Extract the [x, y] coordinate from the center of the cell holding the provided text.  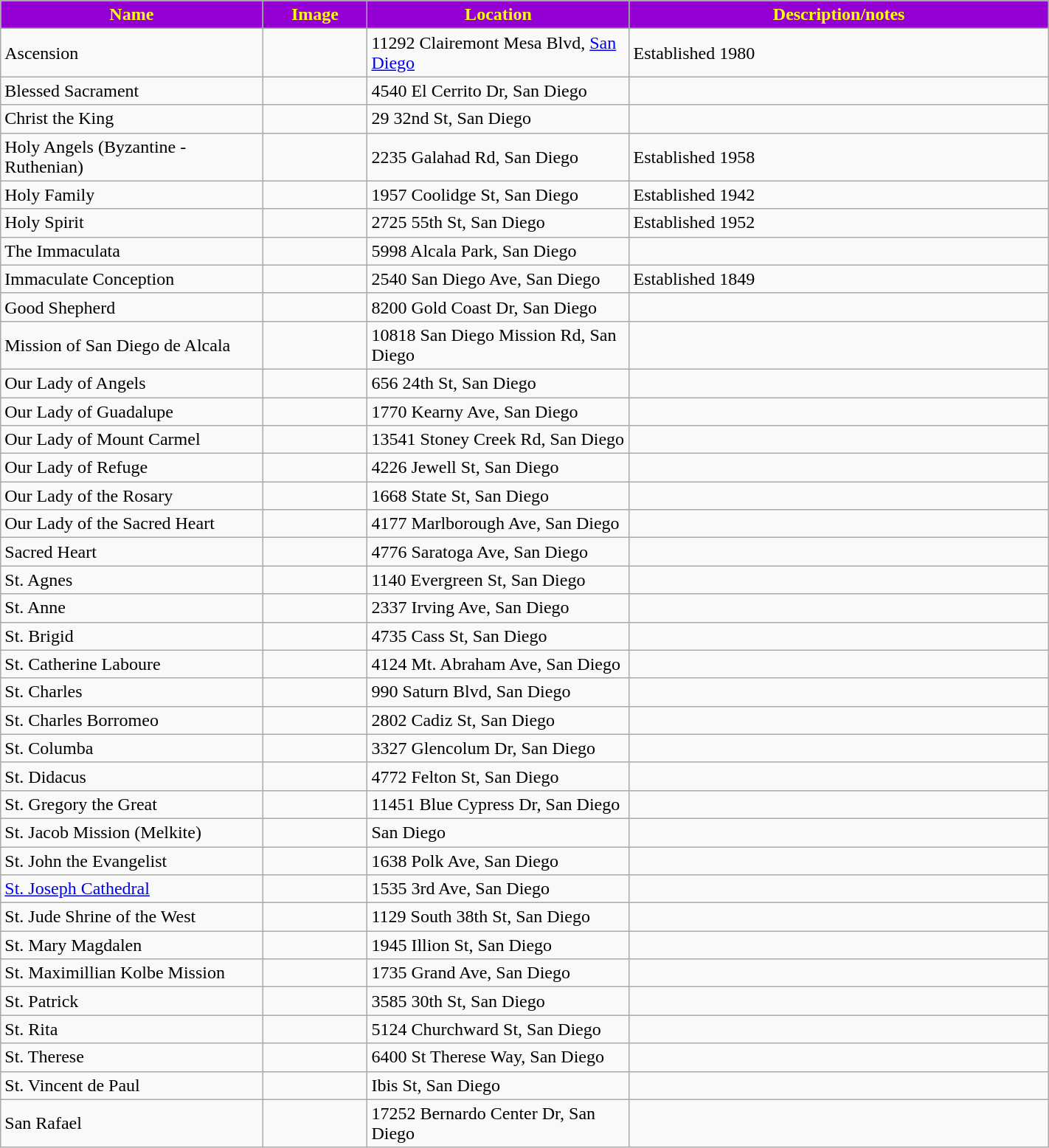
St. Vincent de Paul [131, 1085]
Blessed Sacrament [131, 91]
Good Shepherd [131, 307]
Our Lady of Angels [131, 383]
13541 Stoney Creek Rd, San Diego [499, 440]
Established 1958 [839, 156]
Established 1849 [839, 279]
4226 Jewell St, San Diego [499, 468]
San Rafael [131, 1123]
5998 Alcala Park, San Diego [499, 251]
4177 Marlborough Ave, San Diego [499, 524]
St. Charles [131, 692]
Immaculate Conception [131, 279]
St. Brigid [131, 636]
Established 1952 [839, 223]
1129 South 38th St, San Diego [499, 917]
4776 Saratoga Ave, San Diego [499, 552]
St. Jacob Mission (Melkite) [131, 832]
Ascension [131, 53]
Our Lady of Mount Carmel [131, 440]
Established 1980 [839, 53]
3585 30th St, San Diego [499, 1001]
4124 Mt. Abraham Ave, San Diego [499, 664]
1735 Grand Ave, San Diego [499, 973]
Image [315, 15]
2725 55th St, San Diego [499, 223]
4772 Felton St, San Diego [499, 776]
656 24th St, San Diego [499, 383]
St. Gregory the Great [131, 804]
Description/notes [839, 15]
1638 Polk Ave, San Diego [499, 861]
The Immaculata [131, 251]
Our Lady of Refuge [131, 468]
St. Columba [131, 748]
2337 Irving Ave, San Diego [499, 608]
Christ the King [131, 119]
St. Patrick [131, 1001]
St. Anne [131, 608]
2540 San Diego Ave, San Diego [499, 279]
St. Mary Magdalen [131, 945]
Our Lady of Guadalupe [131, 411]
Holy Spirit [131, 223]
6400 St Therese Way, San Diego [499, 1057]
St. Maximillian Kolbe Mission [131, 973]
2235 Galahad Rd, San Diego [499, 156]
Sacred Heart [131, 552]
St. Jude Shrine of the West [131, 917]
St. Therese [131, 1057]
4735 Cass St, San Diego [499, 636]
Ibis St, San Diego [499, 1085]
Holy Angels (Byzantine - Ruthenian) [131, 156]
St. Didacus [131, 776]
1770 Kearny Ave, San Diego [499, 411]
St. Joseph Cathedral [131, 889]
Holy Family [131, 195]
29 32nd St, San Diego [499, 119]
11292 Clairemont Mesa Blvd, San Diego [499, 53]
1535 3rd Ave, San Diego [499, 889]
5124 Churchward St, San Diego [499, 1029]
St. Agnes [131, 580]
1945 Illion St, San Diego [499, 945]
Location [499, 15]
1140 Evergreen St, San Diego [499, 580]
Name [131, 15]
10818 San Diego Mission Rd, San Diego [499, 345]
17252 Bernardo Center Dr, San Diego [499, 1123]
St. John the Evangelist [131, 861]
11451 Blue Cypress Dr, San Diego [499, 804]
Our Lady of the Rosary [131, 496]
St. Charles Borromeo [131, 720]
St. Catherine Laboure [131, 664]
Mission of San Diego de Alcala [131, 345]
8200 Gold Coast Dr, San Diego [499, 307]
San Diego [499, 832]
990 Saturn Blvd, San Diego [499, 692]
3327 Glencolum Dr, San Diego [499, 748]
2802 Cadiz St, San Diego [499, 720]
St. Rita [131, 1029]
Our Lady of the Sacred Heart [131, 524]
4540 El Cerrito Dr, San Diego [499, 91]
1668 State St, San Diego [499, 496]
1957 Coolidge St, San Diego [499, 195]
Established 1942 [839, 195]
